Output the (X, Y) coordinate of the center of the cell containing the given text.  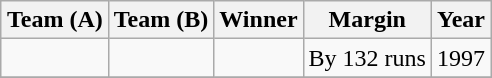
Winner (258, 20)
Team (A) (54, 20)
Year (460, 20)
Margin (367, 20)
By 132 runs (367, 58)
1997 (460, 58)
Team (B) (161, 20)
